Provide the [X, Y] coordinate of the cell's center where the given text is located.  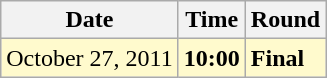
Date [90, 20]
Time [212, 20]
October 27, 2011 [90, 58]
Final [285, 58]
Round [285, 20]
10:00 [212, 58]
